For the text-containing cell, return its midpoint in (x, y) coordinate format. 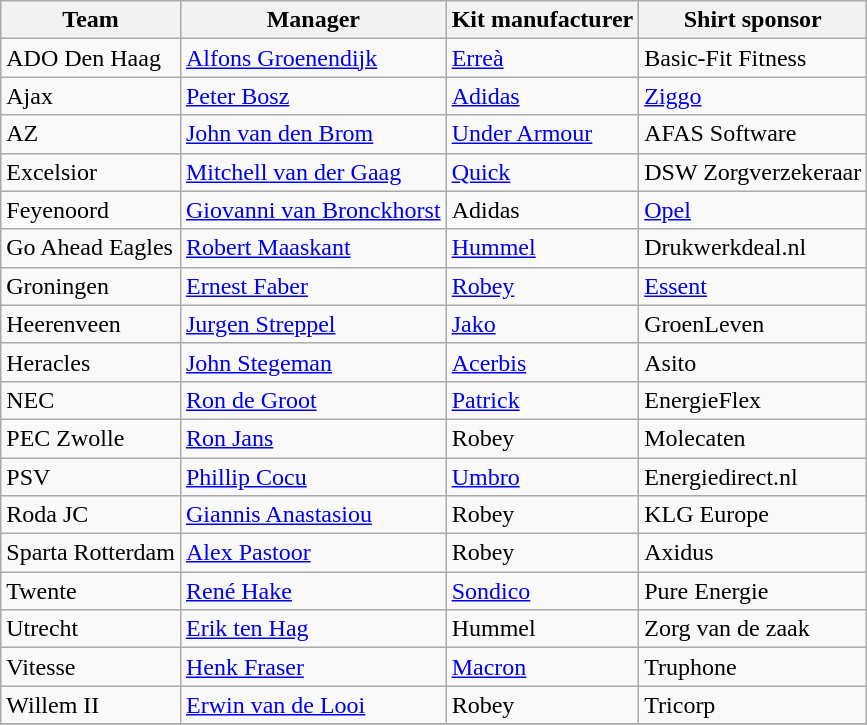
Vitesse (91, 667)
Essent (753, 286)
Mitchell van der Gaag (313, 172)
Ron Jans (313, 438)
KLG Europe (753, 515)
Phillip Cocu (313, 477)
Ajax (91, 96)
EnergieFlex (753, 400)
Basic-Fit Fitness (753, 58)
Robert Maaskant (313, 248)
GroenLeven (753, 324)
Kit manufacturer (542, 20)
Macron (542, 667)
DSW Zorgverzekeraar (753, 172)
NEC (91, 400)
Team (91, 20)
Groningen (91, 286)
Sparta Rotterdam (91, 553)
Patrick (542, 400)
Jurgen Streppel (313, 324)
AZ (91, 134)
Tricorp (753, 705)
Alfons Groenendijk (313, 58)
Ernest Faber (313, 286)
Truphone (753, 667)
PEC Zwolle (91, 438)
Shirt sponsor (753, 20)
Jako (542, 324)
Acerbis (542, 362)
Molecaten (753, 438)
Heerenveen (91, 324)
Go Ahead Eagles (91, 248)
Giannis Anastasiou (313, 515)
PSV (91, 477)
Manager (313, 20)
ADO Den Haag (91, 58)
Drukwerkdeal.nl (753, 248)
Ziggo (753, 96)
Zorg van de zaak (753, 629)
Feyenoord (91, 210)
Utrecht (91, 629)
Peter Bosz (313, 96)
John van den Brom (313, 134)
Asito (753, 362)
Erik ten Hag (313, 629)
Excelsior (91, 172)
Energiedirect.nl (753, 477)
John Stegeman (313, 362)
Quick (542, 172)
Roda JC (91, 515)
Sondico (542, 591)
Giovanni van Bronckhorst (313, 210)
Opel (753, 210)
Willem II (91, 705)
Pure Energie (753, 591)
Under Armour (542, 134)
René Hake (313, 591)
Alex Pastoor (313, 553)
Axidus (753, 553)
AFAS Software (753, 134)
Erreà (542, 58)
Ron de Groot (313, 400)
Henk Fraser (313, 667)
Erwin van de Looi (313, 705)
Twente (91, 591)
Umbro (542, 477)
Heracles (91, 362)
